Locate the cell with the specified text and output its [X, Y] center coordinate. 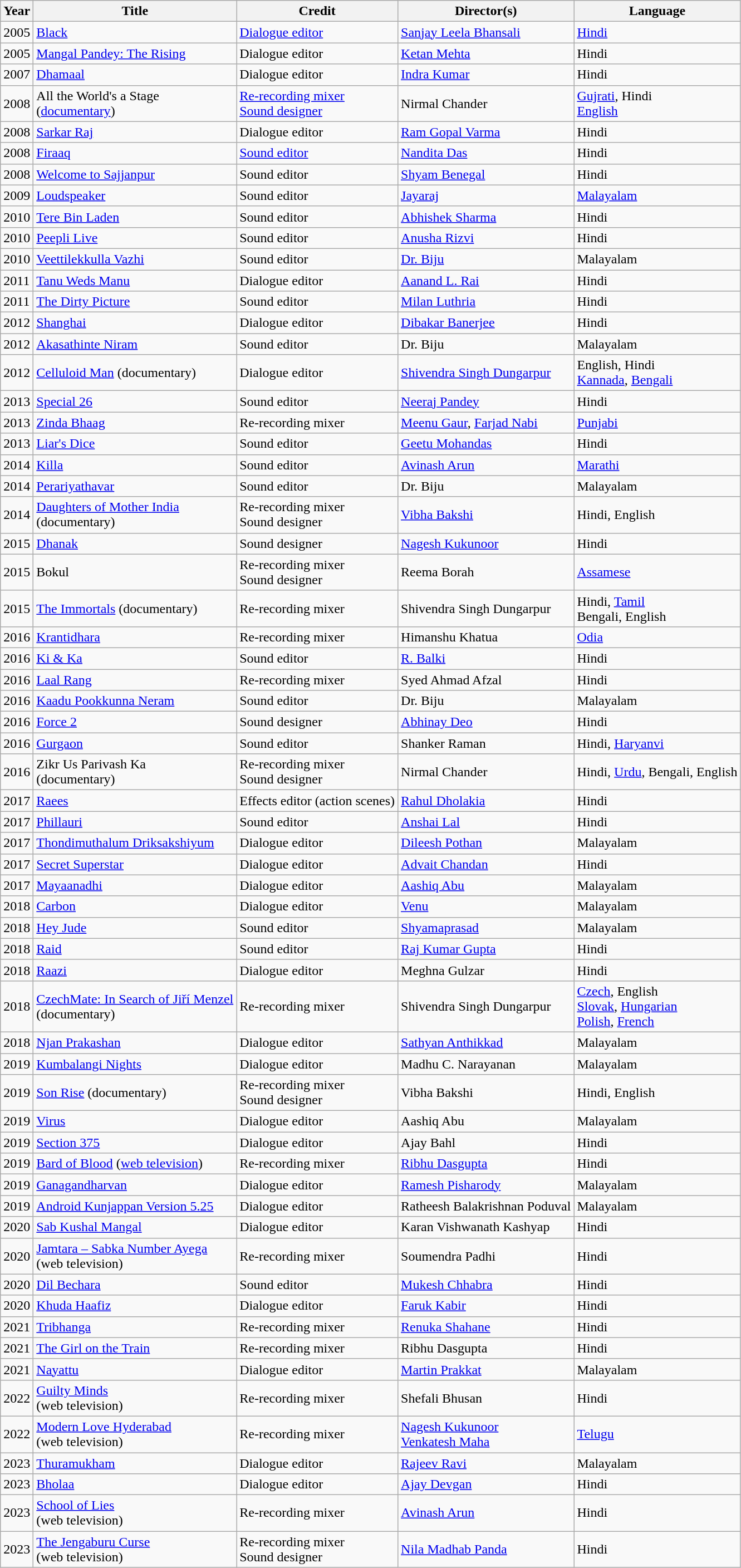
Geetu Mohandas [486, 444]
Karan Vishwanath Kashyap [486, 1227]
Ramesh Pisharody [486, 1185]
Credit [317, 11]
Assamese [657, 572]
Sarkar Raj [135, 132]
Year [17, 11]
Sanjay Leela Bhansali [486, 32]
Mangal Pandey: The Rising [135, 53]
Nandita Das [486, 153]
Modern Love Hyderabad(web television) [135, 1434]
Virus [135, 1121]
Ajay Devgan [486, 1484]
Android Kunjappan Version 5.25 [135, 1206]
Jayaraj [486, 195]
Czech, EnglishSlovak, HungarianPolish, French [657, 1006]
Hindi, TamilBengali, English [657, 608]
Dhanak [135, 543]
Hey Jude [135, 928]
Director(s) [486, 11]
Madhu C. Narayanan [486, 1064]
Martin Prakkat [486, 1369]
Gujrati, HindiEnglish [657, 104]
Laal Rang [135, 680]
Special 26 [135, 401]
English, HindiKannada, Bengali [657, 373]
Shanghai [135, 323]
Dil Bechara [135, 1285]
Meenu Gaur, Farjad Nabi [486, 423]
Perariyathavar [135, 486]
Telugu [657, 1434]
Mayaanadhi [135, 885]
Zinda Bhaag [135, 423]
Anusha Rizvi [486, 238]
Shyamaprasad [486, 928]
Hindi, Haryanvi [657, 743]
Ketan Mehta [486, 53]
Celluloid Man (documentary) [135, 373]
Carbon [135, 906]
Soumendra Padhi [486, 1256]
Renuka Shahane [486, 1327]
Language [657, 11]
Neeraj Pandey [486, 401]
All the World's a Stage(documentary) [135, 104]
Punjabi [657, 423]
Marathi [657, 465]
Bholaa [135, 1484]
Guilty Minds(web television) [135, 1398]
Shefali Bhusan [486, 1398]
Ratheesh Balakrishnan Poduval [486, 1206]
Effects editor (action scenes) [317, 801]
Firaaq [135, 153]
Advait Chandan [486, 864]
Faruk Kabir [486, 1306]
Black [135, 32]
School of Lies(web television) [135, 1513]
Akasathinte Niram [135, 344]
Ram Gopal Varma [486, 132]
Secret Superstar [135, 864]
Bokul [135, 572]
Odia [657, 637]
Khuda Haafiz [135, 1306]
Raj Kumar Gupta [486, 949]
The Girl on the Train [135, 1348]
Aanand L. Rai [486, 280]
Thuramukham [135, 1463]
Bard of Blood (web television) [135, 1164]
Tanu Weds Manu [135, 280]
Himanshu Khatua [486, 637]
Kumbalangi Nights [135, 1064]
R. Balki [486, 658]
Syed Ahmad Afzal [486, 680]
The Immortals (documentary) [135, 608]
Nagesh Kukunoor [486, 543]
Ki & Ka [135, 658]
Veettilekkulla Vazhi [135, 259]
Raid [135, 949]
Phillauri [135, 822]
Sathyan Anthikkad [486, 1042]
Zikr Us Parivash Ka(documentary) [135, 772]
Venu [486, 906]
Thondimuthalum Driksakshiyum [135, 843]
Ajay Bahl [486, 1143]
Raazi [135, 970]
Milan Luthria [486, 302]
Nagesh KukunoorVenkatesh Maha [486, 1434]
Gurgaon [135, 743]
Peepli Live [135, 238]
Shanker Raman [486, 743]
Jamtara – Sabka Number Ayega(web television) [135, 1256]
2007 [17, 75]
Liar's Dice [135, 444]
Ganagandharvan [135, 1185]
Indra Kumar [486, 75]
Sab Kushal Mangal [135, 1227]
Kaadu Pookkunna Neram [135, 701]
Son Rise (documentary) [135, 1092]
Hindi, Urdu, Bengali, English [657, 772]
The Dirty Picture [135, 302]
Meghna Gulzar [486, 970]
Krantidhara [135, 637]
Welcome to Sajjanpur [135, 174]
Nila Madhab Panda [486, 1549]
Dibakar Banerjee [486, 323]
Rahul Dholakia [486, 801]
Raees [135, 801]
Mukesh Chhabra [486, 1285]
The Jengaburu Curse(web television) [135, 1549]
Reema Borah [486, 572]
Killa [135, 465]
Nayattu [135, 1369]
Dileesh Pothan [486, 843]
Tribhanga [135, 1327]
Abhinay Deo [486, 722]
Rajeev Ravi [486, 1463]
Dhamaal [135, 75]
Njan Prakashan [135, 1042]
2009 [17, 195]
Force 2 [135, 722]
Abhishek Sharma [486, 217]
Loudspeaker [135, 195]
Tere Bin Laden [135, 217]
CzechMate: In Search of Jiří Menzel(documentary) [135, 1006]
Title [135, 11]
Section 375 [135, 1143]
Daughters of Mother India(documentary) [135, 514]
Shyam Benegal [486, 174]
Anshai Lal [486, 822]
